Search for the cell housing the specified text and yield its [x, y] center coordinate. 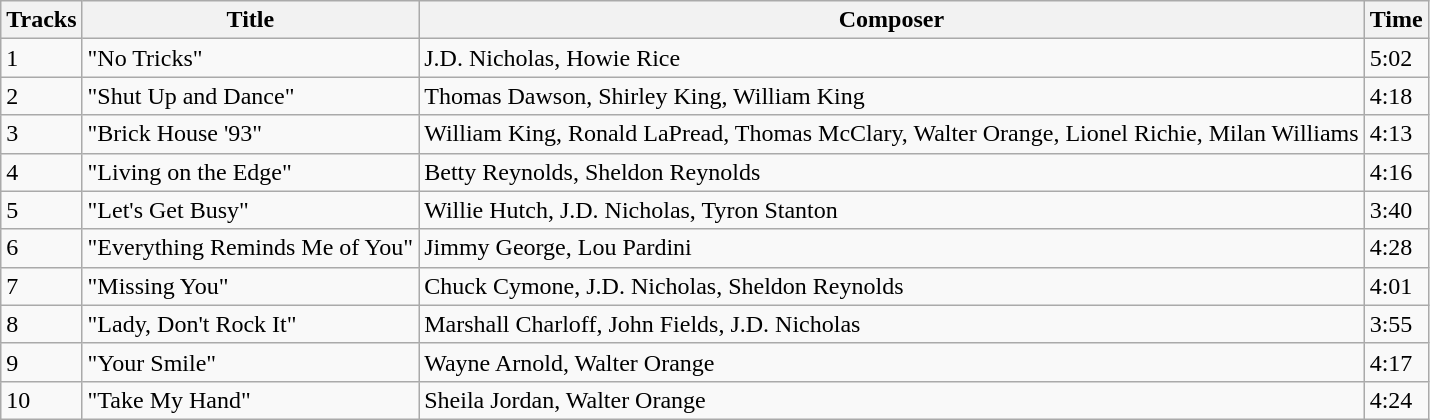
"No Tricks" [250, 58]
4:16 [1396, 172]
"Living on the Edge" [250, 172]
2 [42, 96]
4:13 [1396, 134]
4:17 [1396, 362]
4:18 [1396, 96]
William King, Ronald LaPread, Thomas McClary, Walter Orange, Lionel Richie, Milan Williams [892, 134]
10 [42, 400]
3 [42, 134]
Title [250, 20]
"Shut Up and Dance" [250, 96]
"Take My Hand" [250, 400]
5:02 [1396, 58]
"Your Smile" [250, 362]
Tracks [42, 20]
Betty Reynolds, Sheldon Reynolds [892, 172]
9 [42, 362]
Wayne Arnold, Walter Orange [892, 362]
4:28 [1396, 248]
"Let's Get Busy" [250, 210]
1 [42, 58]
8 [42, 324]
"Lady, Don't Rock It" [250, 324]
Willie Hutch, J.D. Nicholas, Tyron Stanton [892, 210]
3:40 [1396, 210]
Marshall Charloff, John Fields, J.D. Nicholas [892, 324]
"Everything Reminds Me of You" [250, 248]
5 [42, 210]
Composer [892, 20]
6 [42, 248]
Sheila Jordan, Walter Orange [892, 400]
"Brick House '93" [250, 134]
3:55 [1396, 324]
Thomas Dawson, Shirley King, William King [892, 96]
7 [42, 286]
Time [1396, 20]
4 [42, 172]
Jimmy George, Lou Pardini [892, 248]
J.D. Nicholas, Howie Rice [892, 58]
Chuck Cymone, J.D. Nicholas, Sheldon Reynolds [892, 286]
"Missing You" [250, 286]
4:01 [1396, 286]
4:24 [1396, 400]
